Scan for the cell matching the given text and deliver its [x, y] coordinate at center. 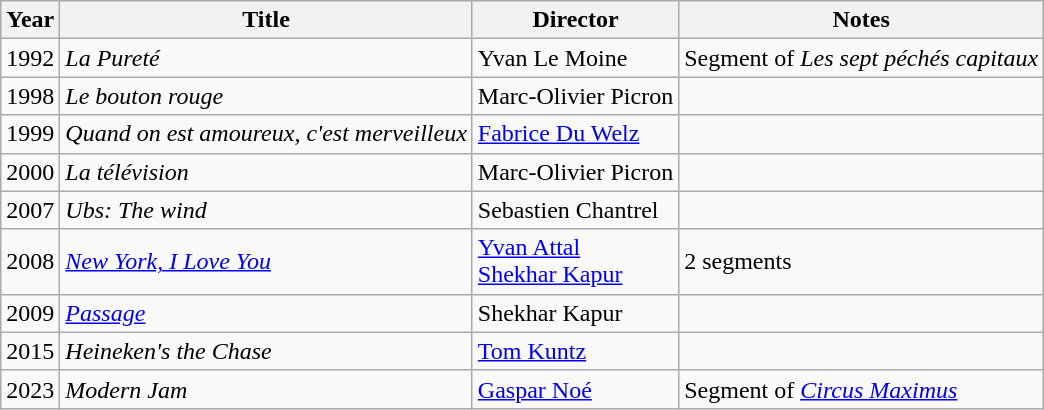
Fabrice Du Welz [575, 134]
2007 [30, 210]
Yvan Le Moine [575, 58]
Year [30, 20]
Shekhar Kapur [575, 313]
Tom Kuntz [575, 351]
Quand on est amoureux, c'est merveilleux [266, 134]
1999 [30, 134]
Notes [862, 20]
Le bouton rouge [266, 96]
2000 [30, 172]
1992 [30, 58]
Sebastien Chantrel [575, 210]
Gaspar Noé [575, 389]
La Pureté [266, 58]
2023 [30, 389]
2008 [30, 262]
2 segments [862, 262]
Ubs: The wind [266, 210]
Director [575, 20]
La télévision [266, 172]
Yvan AttalShekhar Kapur [575, 262]
2009 [30, 313]
Title [266, 20]
Segment of Les sept péchés capitaux [862, 58]
Passage [266, 313]
1998 [30, 96]
Heineken's the Chase [266, 351]
2015 [30, 351]
Modern Jam [266, 389]
New York, I Love You [266, 262]
Segment of Circus Maximus [862, 389]
